Locate the cell with the specified text and output its [x, y] center coordinate. 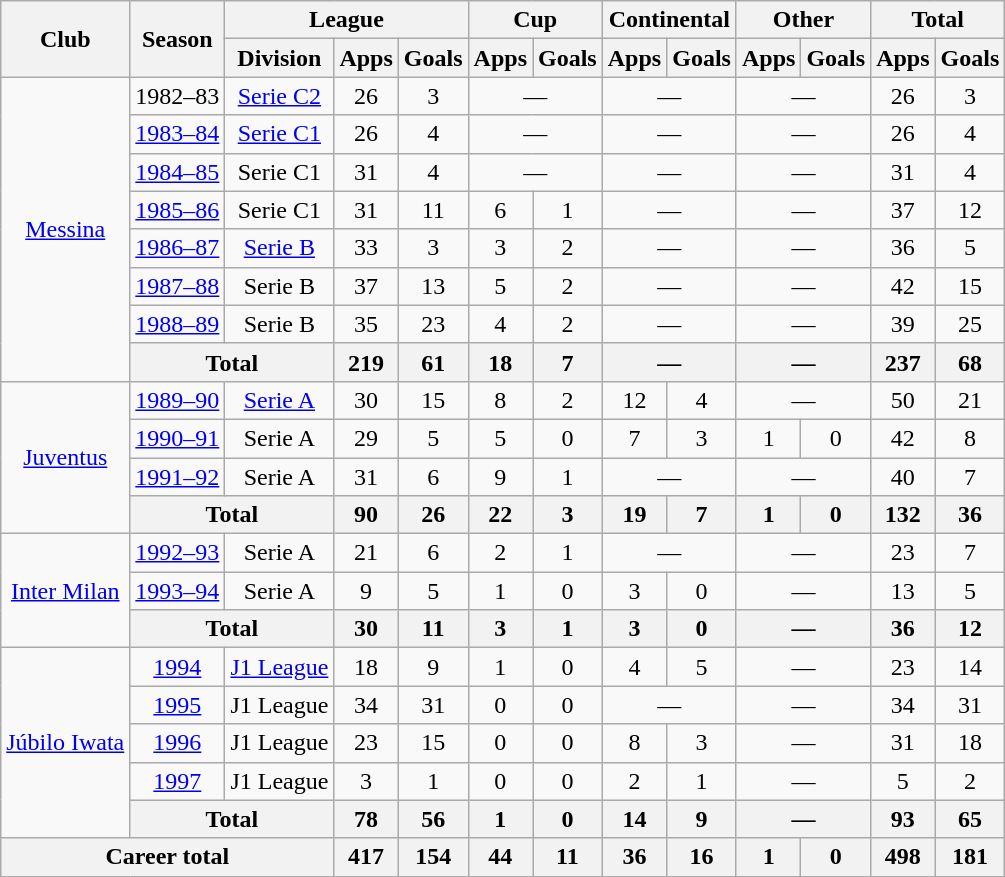
40 [903, 477]
Division [280, 58]
1997 [178, 781]
1989–90 [178, 400]
39 [903, 324]
1984–85 [178, 172]
1983–84 [178, 134]
1995 [178, 705]
Career total [168, 857]
61 [433, 362]
Cup [535, 20]
1991–92 [178, 477]
Season [178, 39]
498 [903, 857]
Serie C2 [280, 96]
33 [366, 248]
League [346, 20]
Continental [669, 20]
1993–94 [178, 591]
44 [500, 857]
1994 [178, 667]
1992–93 [178, 553]
181 [970, 857]
Júbilo Iwata [66, 743]
1996 [178, 743]
Club [66, 39]
93 [903, 819]
154 [433, 857]
1990–91 [178, 438]
132 [903, 515]
219 [366, 362]
1986–87 [178, 248]
1982–83 [178, 96]
1988–89 [178, 324]
22 [500, 515]
237 [903, 362]
90 [366, 515]
56 [433, 819]
1987–88 [178, 286]
68 [970, 362]
25 [970, 324]
417 [366, 857]
Inter Milan [66, 591]
Juventus [66, 457]
1985–86 [178, 210]
35 [366, 324]
19 [634, 515]
78 [366, 819]
50 [903, 400]
29 [366, 438]
Other [803, 20]
Messina [66, 229]
16 [702, 857]
65 [970, 819]
